Capture the cell that displays the provided text and extract its (x, y) central coordinate. 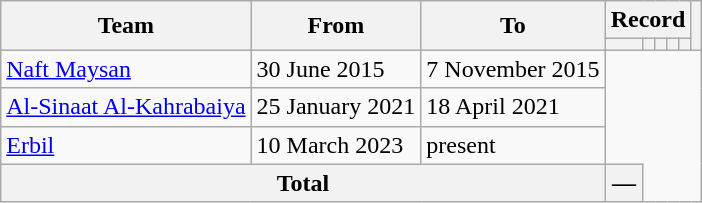
30 June 2015 (336, 69)
25 January 2021 (336, 107)
To (513, 26)
Team (126, 26)
From (336, 26)
Naft Maysan (126, 69)
Al-Sinaat Al-Kahrabaiya (126, 107)
present (513, 145)
Record (648, 20)
18 April 2021 (513, 107)
10 March 2023 (336, 145)
7 November 2015 (513, 69)
— (624, 183)
Erbil (126, 145)
Total (303, 183)
